Determine the [x, y] coordinate at the center of the cell enclosing the given text.  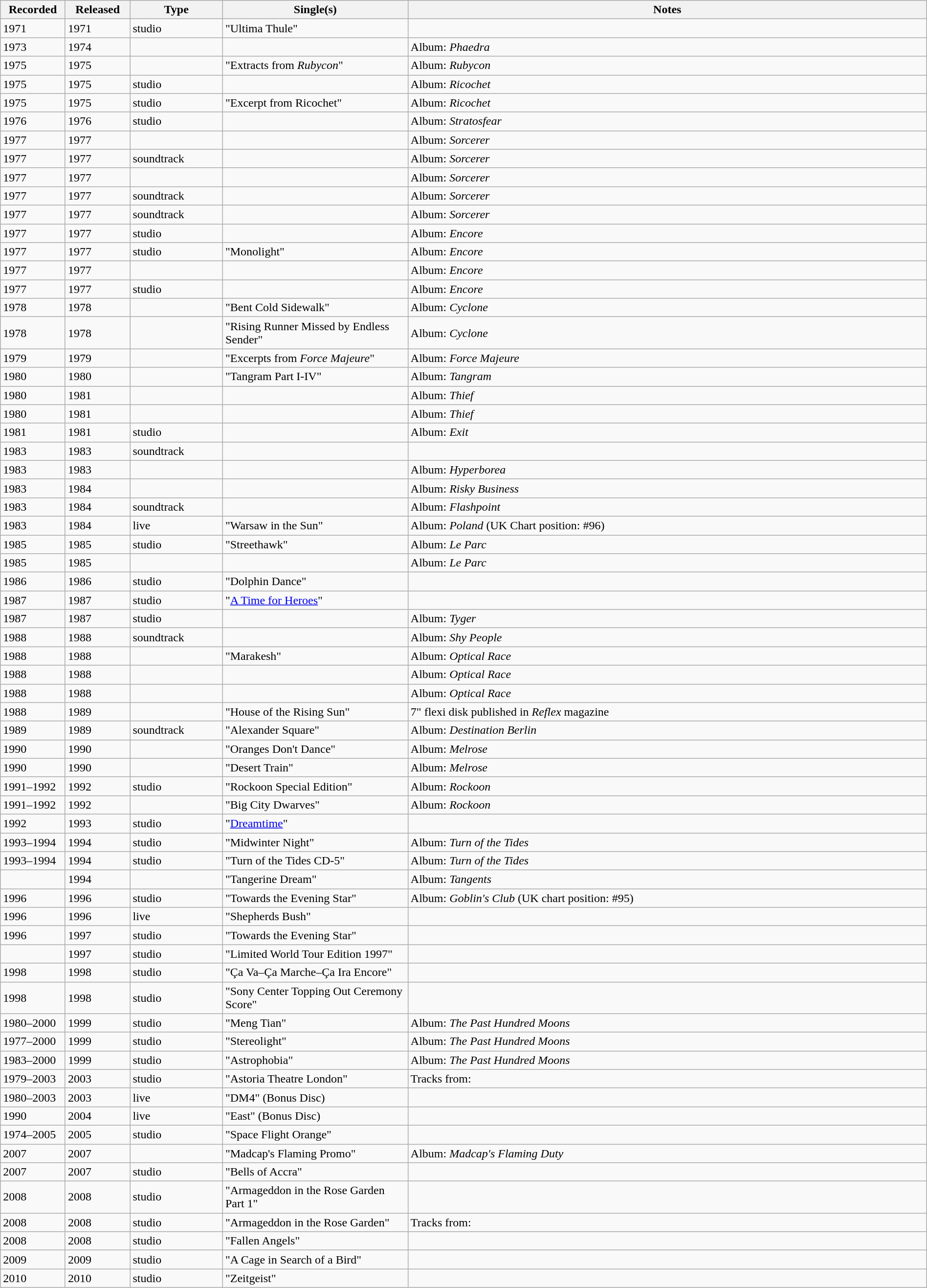
"Big City Dwarves" [315, 805]
Album: Risky Business [667, 488]
"Monolight" [315, 252]
"A Time for Heroes" [315, 600]
"Ultima Thule" [315, 28]
"Armageddon in the Rose Garden Part 1" [315, 1198]
"DM4" (Bonus Disc) [315, 1097]
"Fallen Angels" [315, 1241]
1974–2005 [33, 1134]
1973 [33, 47]
"East" (Bonus Disc) [315, 1116]
"Streethawk" [315, 544]
Released [98, 10]
1983–2000 [33, 1060]
"Stereolight" [315, 1041]
"Desert Train" [315, 768]
"Alexander Square" [315, 730]
"Tangerine Dream" [315, 880]
Album: Tangram [667, 377]
"Astrophobia" [315, 1060]
Album: Poland (UK Chart position: #96) [667, 525]
"Tangram Part I-IV" [315, 377]
"Rising Runner Missed by Endless Sender" [315, 333]
1980–2000 [33, 1023]
Album: Force Majeure [667, 358]
"Space Flight Orange" [315, 1134]
"Shepherds Bush" [315, 917]
"Meng Tian" [315, 1023]
Album: Rubycon [667, 66]
1980–2003 [33, 1097]
2005 [98, 1134]
7" flexi disk published in Reflex magazine [667, 712]
Album: Stratosfear [667, 121]
"Marakesh" [315, 656]
Notes [667, 10]
"Excerpts from Force Majeure" [315, 358]
"Limited World Tour Edition 1997" [315, 954]
"Rockoon Special Edition" [315, 786]
Album: Madcap's Flaming Duty [667, 1153]
"Bells of Accra" [315, 1172]
"Excerpt from Ricochet" [315, 103]
Album: Hyperborea [667, 470]
"Astoria Theatre London" [315, 1079]
Type [176, 10]
Recorded [33, 10]
"Midwinter Night" [315, 842]
"Dolphin Dance" [315, 582]
1974 [98, 47]
Album: Phaedra [667, 47]
1977–2000 [33, 1041]
1979–2003 [33, 1079]
Album: Tyger [667, 619]
"Armageddon in the Rose Garden" [315, 1222]
"Zeitgeist" [315, 1278]
"House of the Rising Sun" [315, 712]
"Dreamtime" [315, 823]
"Ça Va–Ça Marche–Ça Ira Encore" [315, 972]
Album: Destination Berlin [667, 730]
"A Cage in Search of a Bird" [315, 1260]
Album: Shy People [667, 637]
"Warsaw in the Sun" [315, 525]
1993 [98, 823]
"Turn of the Tides CD-5" [315, 861]
"Madcap's Flaming Promo" [315, 1153]
"Extracts from Rubycon" [315, 66]
2004 [98, 1116]
Album: Goblin's Club (UK chart position: #95) [667, 898]
"Bent Cold Sidewalk" [315, 308]
Album: Tangents [667, 880]
Single(s) [315, 10]
Album: Flashpoint [667, 507]
Album: Exit [667, 432]
"Oranges Don't Dance" [315, 749]
"Sony Center Topping Out Ceremony Score" [315, 998]
